Find where the given text appears and provide that cell's center as (x, y) coordinate. 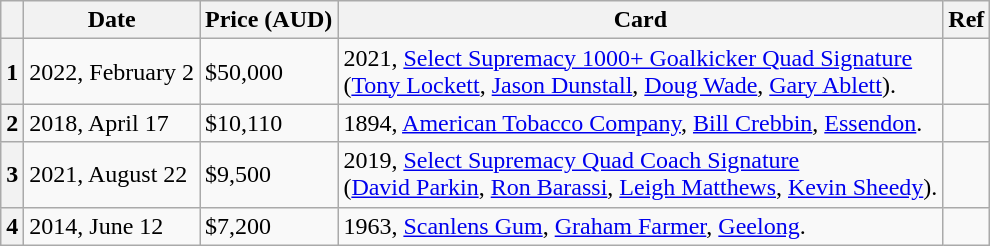
Card (640, 20)
2014, June 12 (112, 226)
Price (AUD) (269, 20)
2021, Select Supremacy 1000+ Goalkicker Quad Signature(Tony Lockett, Jason Dunstall, Doug Wade, Gary Ablett). (640, 72)
$50,000 (269, 72)
$10,110 (269, 123)
2022, February 2 (112, 72)
$7,200 (269, 226)
2019, Select Supremacy Quad Coach Signature(David Parkin, Ron Barassi, Leigh Matthews, Kevin Sheedy). (640, 174)
1963, Scanlens Gum, Graham Farmer, Geelong. (640, 226)
1894, American Tobacco Company, Bill Crebbin, Essendon. (640, 123)
2018, April 17 (112, 123)
Date (112, 20)
2021, August 22 (112, 174)
4 (12, 226)
1 (12, 72)
3 (12, 174)
$9,500 (269, 174)
2 (12, 123)
Ref (966, 20)
